Detect which cell encompasses the target text, then output its (X, Y) center coordinate. 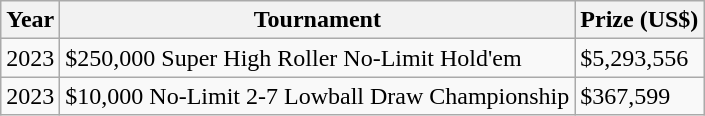
$367,599 (640, 96)
Year (30, 20)
Prize (US$) (640, 20)
Tournament (318, 20)
$250,000 Super High Roller No-Limit Hold'em (318, 58)
$5,293,556 (640, 58)
$10,000 No-Limit 2-7 Lowball Draw Championship (318, 96)
